Provide the [X, Y] coordinate of the cell's center where the given text is located.  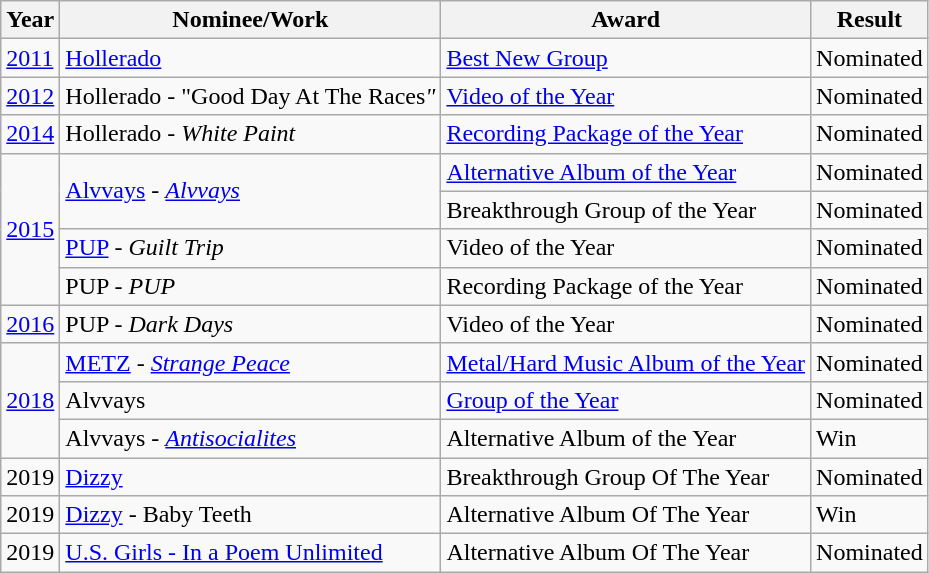
Alvvays - Antisocialites [250, 438]
Alvvays [250, 400]
PUP - Dark Days [250, 324]
Breakthrough Group Of The Year [626, 477]
2014 [30, 134]
Nominee/Work [250, 20]
2016 [30, 324]
Hollerado [250, 58]
Year [30, 20]
Metal/Hard Music Album of the Year [626, 362]
2012 [30, 96]
Result [870, 20]
Group of the Year [626, 400]
2018 [30, 400]
METZ - Strange Peace [250, 362]
Award [626, 20]
2011 [30, 58]
PUP - Guilt Trip [250, 248]
2015 [30, 229]
Best New Group [626, 58]
Dizzy [250, 477]
Hollerado - "Good Day At The Races" [250, 96]
PUP - PUP [250, 286]
Hollerado - White Paint [250, 134]
U.S. Girls - In a Poem Unlimited [250, 553]
Dizzy - Baby Teeth [250, 515]
Alvvays - Alvvays [250, 191]
Breakthrough Group of the Year [626, 210]
